Capture the cell that displays the provided text and extract its (X, Y) central coordinate. 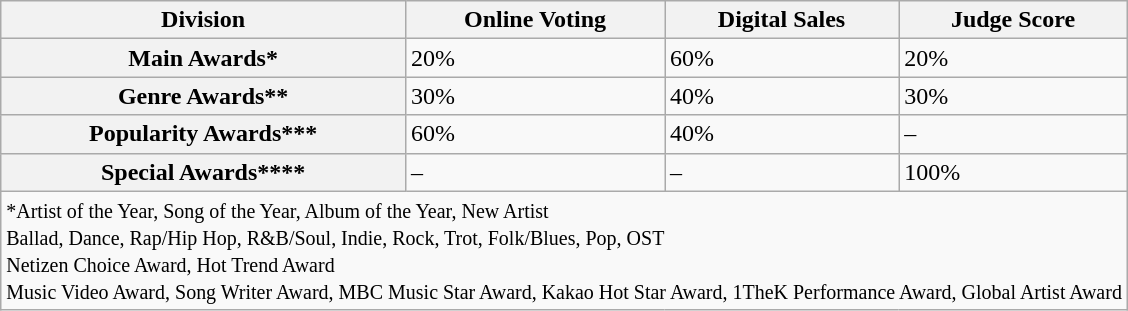
Genre Awards** (204, 96)
Main Awards* (204, 58)
Online Voting (536, 20)
100% (1014, 172)
Digital Sales (781, 20)
Popularity Awards*** (204, 134)
Judge Score (1014, 20)
Special Awards**** (204, 172)
Division (204, 20)
